For the text-containing cell, return its midpoint in (x, y) coordinate format. 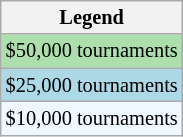
$10,000 tournaments (92, 118)
Legend (92, 17)
$25,000 tournaments (92, 85)
$50,000 tournaments (92, 51)
